Capture the cell that displays the provided text and extract its (x, y) central coordinate. 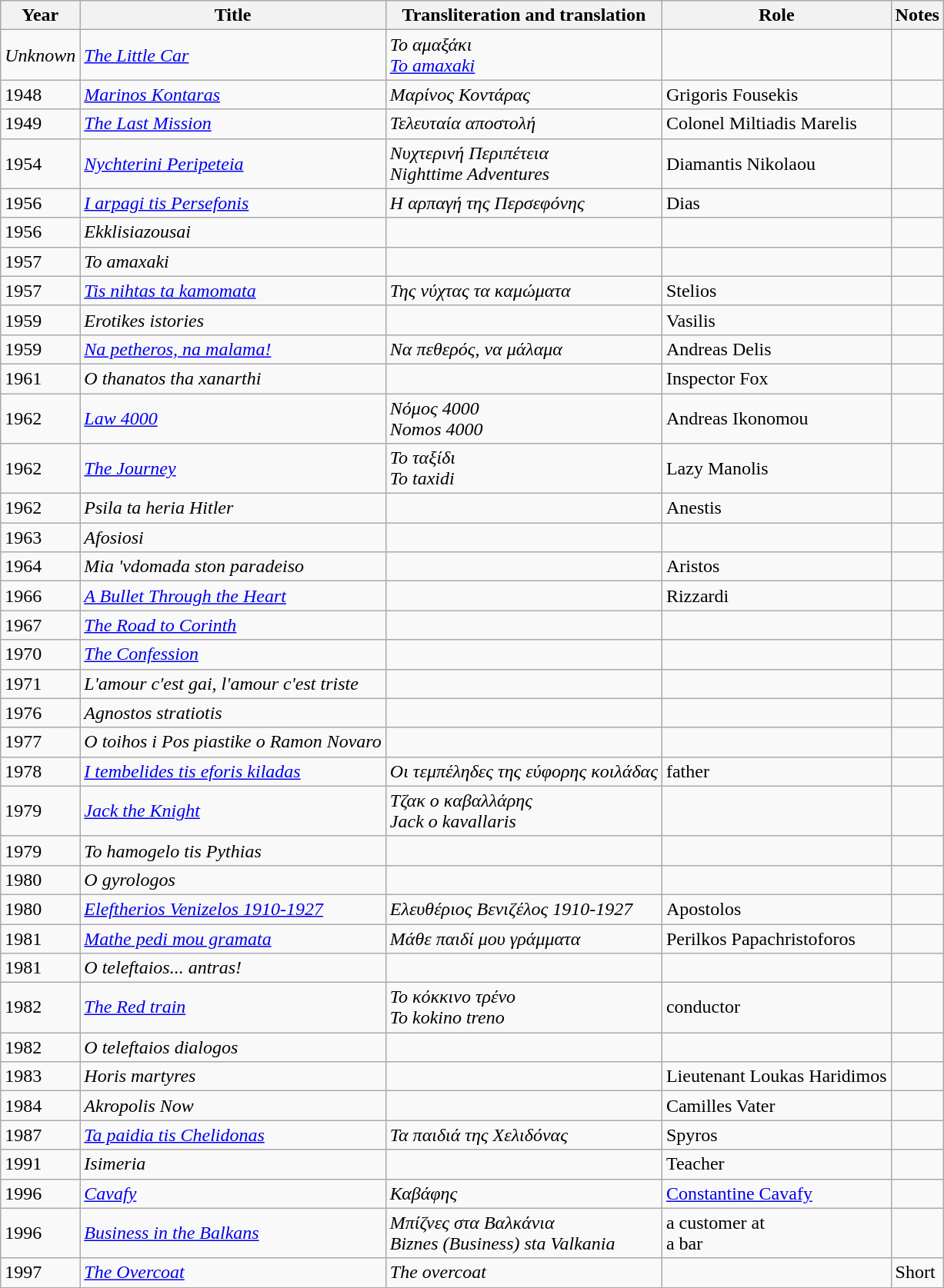
Apostolos (776, 909)
Akropolis Now (233, 1106)
1948 (40, 95)
Transliteration and translation (523, 15)
Na petheros, na malama! (233, 349)
Constantine Cavafy (776, 1193)
The overcoat (523, 1273)
Title (233, 15)
The Road to Corinth (233, 625)
1961 (40, 378)
1987 (40, 1135)
Nychterini Peripeteia (233, 163)
conductor (776, 1007)
Tis nihtas ta kamomata (233, 291)
The Overcoat (233, 1273)
1991 (40, 1164)
O thanatos tha xanarthi (233, 378)
1970 (40, 654)
1978 (40, 771)
To hamogelo tis Pythias (233, 850)
Dias (776, 203)
Colonel Miltiadis Marelis (776, 124)
Erotikes istories (233, 320)
1963 (40, 537)
To amaxaki (233, 261)
Η αρπαγή της Περσεφόνης (523, 203)
Lieutenant Loukas Haridimos (776, 1077)
Aristos (776, 567)
Inspector Fox (776, 378)
Camilles Vater (776, 1106)
Horis martyres (233, 1077)
Το αμαξάκιTo amaxaki (523, 55)
Μαρίνος Κοντάρας (523, 95)
Stelios (776, 291)
O toihos i Pos piastike o Ramon Novaro (233, 742)
Role (776, 15)
O teleftaios dialogos (233, 1047)
1949 (40, 124)
1954 (40, 163)
Jack the Knight (233, 810)
Τα παιδιά της Χελιδόνας (523, 1135)
Marinos Kontaras (233, 95)
1966 (40, 596)
Short (917, 1273)
Spyros (776, 1135)
The Last Mission (233, 124)
Perilkos Papachristoforos (776, 939)
Isimeria (233, 1164)
Ta paidia tis Chelidonas (233, 1135)
Anestis (776, 508)
1977 (40, 742)
I tembelides tis eforis kiladas (233, 771)
Business in the Balkans (233, 1233)
Το κόκκινο τρένοTo kokino treno (523, 1007)
Eleftherios Venizelos 1910-1927 (233, 909)
Ekklisiazousai (233, 232)
1971 (40, 684)
Andreas Delis (776, 349)
1967 (40, 625)
The Red train (233, 1007)
a customer ata bar (776, 1233)
I arpagi tis Persefonis (233, 203)
The Journey (233, 469)
1997 (40, 1273)
Το ταξίδιTo taxidi (523, 469)
Καβάφης (523, 1193)
Afosiosi (233, 537)
Mia 'vdomada ston paradeiso (233, 567)
1976 (40, 713)
A Bullet Through the Heart (233, 596)
O gyrologos (233, 880)
O teleftaios... antras! (233, 968)
Ελευθέριος Βενιζέλος 1910-1927 (523, 909)
Andreas Ikonomou (776, 418)
Μάθε παιδί μου γράμματα (523, 939)
Οι τεμπέληδες της εύφορης κοιλάδας (523, 771)
1984 (40, 1106)
Νυχτερινή ΠεριπέτειαNighttime Adventures (523, 163)
Cavafy (233, 1193)
Να πεθερός, να μάλαμα (523, 349)
Unknown (40, 55)
Diamantis Nikolaou (776, 163)
Teacher (776, 1164)
The Confession (233, 654)
Τζακ ο καβαλλάρηςJack o kavallaris (523, 810)
Psila ta heria Hitler (233, 508)
Grigoris Fousekis (776, 95)
Rizzardi (776, 596)
Notes (917, 15)
1964 (40, 567)
Τελευταία αποστολή (523, 124)
Της νύχτας τα καμώματα (523, 291)
Law 4000 (233, 418)
L'amour c'est gai, l'amour c'est triste (233, 684)
Μπίζνες στα ΒαλκάνιαBiznes (Business) sta Valkania (523, 1233)
Lazy Manolis (776, 469)
father (776, 771)
1983 (40, 1077)
Agnostos stratiotis (233, 713)
Mathe pedi mou gramata (233, 939)
Year (40, 15)
Νόμος 4000Nomos 4000 (523, 418)
The Little Car (233, 55)
Vasilis (776, 320)
